Scan for the cell matching the given text and deliver its (X, Y) coordinate at center. 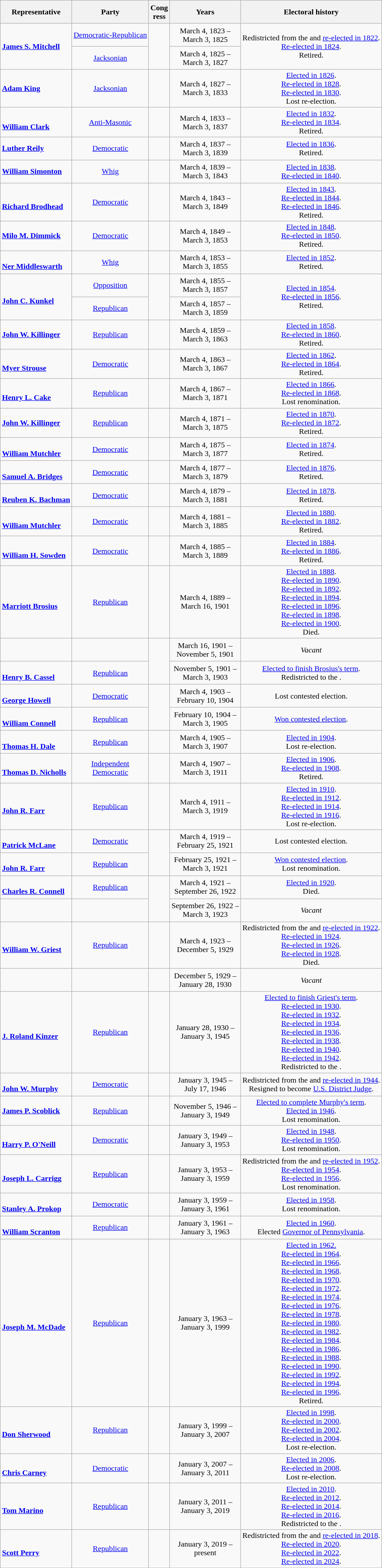
Won contested election.Lost renomination. (311, 864)
March 4, 1843 –March 3, 1849 (205, 202)
IndependentDemocratic (110, 768)
March 4, 1853 –March 3, 1855 (205, 262)
Patrick McLane (36, 841)
Elected in 1858.Re-elected in 1860.Retired. (311, 334)
March 4, 1911 –March 3, 1919 (205, 806)
January 28, 1930 –January 3, 1945 (205, 1032)
March 4, 1833 –March 3, 1837 (205, 122)
November 5, 1901 –March 3, 1903 (205, 673)
William W. Griest (36, 945)
Adam King (36, 88)
William Scranton (36, 1228)
Don Sherwood (36, 1430)
James S. Mitchell (36, 46)
Elected to complete Murphy's term.Elected in 1946.Lost renomination. (311, 1111)
Chris Carney (36, 1468)
March 4, 1855 –March 3, 1857 (205, 285)
Marriott Brosius (36, 602)
Elected in 2010.Re-elected in 2012.Re-elected in 2014.Re-elected in 2016.Redistricted to the . (311, 1506)
Elected to finish Brosius's term.Redistricted to the . (311, 673)
Joseph L. Carrigg (36, 1174)
Elected in 1843.Re-elected in 1844.Re-elected in 1846.Retired. (311, 202)
Milo M. Dimmick (36, 236)
Redistricted from the and re-elected in 1944.Resigned to become U.S. District Judge. (311, 1084)
Elected in 1920.Died. (311, 887)
Elected in 1888.Re-elected in 1890.Re-elected in 1892.Re-elected in 1894.Re-elected in 1896.Re-elected in 1898.Re-elected in 1900.Died. (311, 602)
March 4, 1857 –March 3, 1859 (205, 308)
Representative (36, 12)
Elected in 1906.Re-elected in 1908.Retired. (311, 768)
Henry B. Cassel (36, 673)
Years (205, 12)
Elected in 1874.Retired. (311, 449)
Opposition (110, 285)
Elected in 1876.Retired. (311, 472)
Party (110, 12)
January 3, 1945 –July 17, 1946 (205, 1084)
Samuel A. Bridges (36, 472)
Ner Middleswarth (36, 262)
Thomas D. Nicholls (36, 768)
March 4, 1905 –March 3, 1907 (205, 742)
March 4, 1823 –March 3, 1825 (205, 35)
Thomas H. Dale (36, 742)
James P. Scoblick (36, 1111)
March 4, 1859 –March 3, 1863 (205, 334)
March 4, 1921 –September 26, 1922 (205, 887)
Congress (159, 12)
William H. Sowden (36, 551)
March 4, 1827 –March 3, 1833 (205, 88)
Elected in 1866.Re-elected in 1868.Lost renomination. (311, 393)
John W. Murphy (36, 1084)
November 5, 1946 –January 3, 1949 (205, 1111)
Scott Perry (36, 1549)
William Simonton (36, 172)
March 4, 1871 –March 3, 1875 (205, 423)
Elected in 1884.Re-elected in 1886.Retired. (311, 551)
Charles R. Connell (36, 887)
March 4, 1867 –March 3, 1871 (205, 393)
March 16, 1901 –November 5, 1901 (205, 650)
Redistricted from the and re-elected in 1952.Re-elected in 1954.Re-elected in 1956.Lost renomination. (311, 1174)
March 4, 1879 –March 3, 1881 (205, 495)
Joseph M. McDade (36, 1323)
March 4, 1849 –March 3, 1853 (205, 236)
Reuben K. Bachman (36, 495)
Elected in 1880.Re-elected in 1882.Retired. (311, 521)
January 3, 1961 –January 3, 1963 (205, 1228)
Luther Reily (36, 148)
March 4, 1839 –March 3, 1843 (205, 172)
Elected in 1904.Lost re-election. (311, 742)
January 3, 1953 –January 3, 1959 (205, 1174)
February 25, 1921 –March 3, 1921 (205, 864)
March 4, 1885 –March 3, 1889 (205, 551)
March 4, 1919 –February 25, 1921 (205, 841)
J. Roland Kinzer (36, 1032)
Richard Brodhead (36, 202)
March 4, 1863 –March 3, 1867 (205, 364)
Elected in 1998.Re-elected in 2000.Re-elected in 2002.Re-elected in 2004.Lost re-election. (311, 1430)
Elected in 1852.Retired. (311, 262)
March 4, 1923 –December 5, 1929 (205, 945)
Electoral history (311, 12)
January 3, 1949 –January 3, 1953 (205, 1140)
March 4, 1889 –March 16, 1901 (205, 602)
Elected in 1862.Re-elected in 1864.Retired. (311, 364)
January 3, 2019 –present (205, 1549)
Democratic-Republican (110, 35)
George Howell (36, 696)
Elected in 1838.Re-elected in 1840. (311, 172)
January 3, 1963 –January 3, 1999 (205, 1323)
March 4, 1837 –March 3, 1839 (205, 148)
March 4, 1877 –March 3, 1879 (205, 472)
Elected in 1848.Re-elected in 1850.Retired. (311, 236)
March 4, 1875 –March 3, 1877 (205, 449)
Elected in 1832.Re-elected in 1834.Retired. (311, 122)
January 3, 2007 –January 3, 2011 (205, 1468)
January 3, 2011 –January 3, 2019 (205, 1506)
William Connell (36, 719)
March 4, 1907 –March 3, 1911 (205, 768)
Tom Marino (36, 1506)
William Clark (36, 122)
John C. Kunkel (36, 297)
Elected in 1960.Elected Governor of Pennsylvania. (311, 1228)
Elected in 1870.Re-elected in 1872.Retired. (311, 423)
Redistricted from the and re-elected in 1922.Re-elected in 1924.Re-elected in 1926.Re-elected in 1928.Died. (311, 945)
Myer Strouse (36, 364)
Elected in 1910.Re-elected in 1912.Re-elected in 1914.Re-elected in 1916.Lost re-election. (311, 806)
Won contested election. (311, 719)
Anti-Masonic (110, 122)
Elected in 1826.Re-elected in 1828.Re-elected in 1830.Lost re-election. (311, 88)
January 3, 1999 –January 3, 2007 (205, 1430)
Henry L. Cake (36, 393)
Redistricted from the and re-elected in 2018.Re-elected in 2020.Re-elected in 2022.Re-elected in 2024. (311, 1549)
Harry P. O'Neill (36, 1140)
Elected in 1836.Retired. (311, 148)
September 26, 1922 –March 3, 1923 (205, 910)
February 10, 1904 –March 3, 1905 (205, 719)
Redistricted from the and re-elected in 1822.Re-elected in 1824.Retired. (311, 46)
Elected in 1958.Lost renomination. (311, 1204)
Elected in 1854.Re-elected in 1856.Retired. (311, 297)
Elected in 1948.Re-elected in 1950.Lost renomination. (311, 1140)
March 4, 1903 –February 10, 1904 (205, 696)
March 4, 1825 –March 3, 1827 (205, 58)
Elected in 1878.Retired. (311, 495)
Stanley A. Prokop (36, 1204)
Elected in 2006.Re-elected in 2008.Lost re-election. (311, 1468)
January 3, 1959 –January 3, 1961 (205, 1204)
March 4, 1881 –March 3, 1885 (205, 521)
December 5, 1929 –January 28, 1930 (205, 980)
